Provide the (X, Y) coordinate of the cell's center where the given text is located.  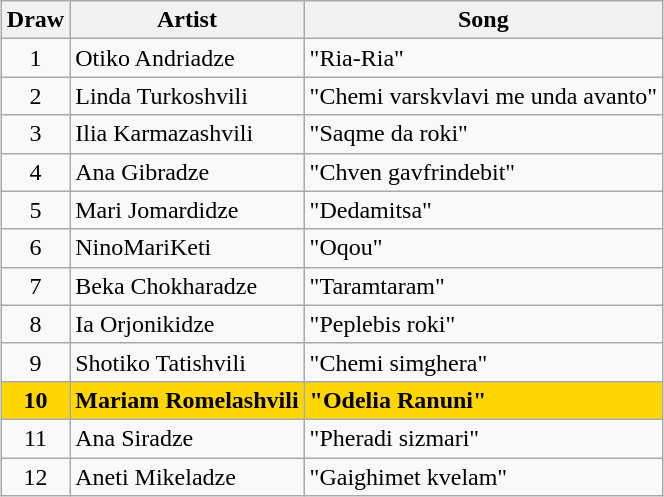
1 (35, 58)
6 (35, 248)
7 (35, 286)
Ana Siradze (187, 438)
"Taramtaram" (484, 286)
"Ria-Ria" (484, 58)
"Odelia Ranuni" (484, 400)
Ia Orjonikidze (187, 324)
5 (35, 210)
Mariam Romelashvili (187, 400)
10 (35, 400)
"Chemi varskvlavi me unda avanto" (484, 96)
12 (35, 477)
NinoMariKeti (187, 248)
Artist (187, 20)
Linda Turkoshvili (187, 96)
"Pheradi sizmari" (484, 438)
"Peplebis roki" (484, 324)
"Chemi simghera" (484, 362)
"Oqou" (484, 248)
"Gaighimet kvelam" (484, 477)
"Saqme da roki" (484, 134)
"Dedamitsa" (484, 210)
9 (35, 362)
Beka Chokharadze (187, 286)
Otiko Andriadze (187, 58)
11 (35, 438)
2 (35, 96)
Ana Gibradze (187, 172)
Song (484, 20)
8 (35, 324)
"Chven gavfrindebit" (484, 172)
3 (35, 134)
Mari Jomardidze (187, 210)
4 (35, 172)
Shotiko Tatishvili (187, 362)
Draw (35, 20)
Ilia Karmazashvili (187, 134)
Aneti Mikeladze (187, 477)
